Search for the cell housing the specified text and yield its (x, y) center coordinate. 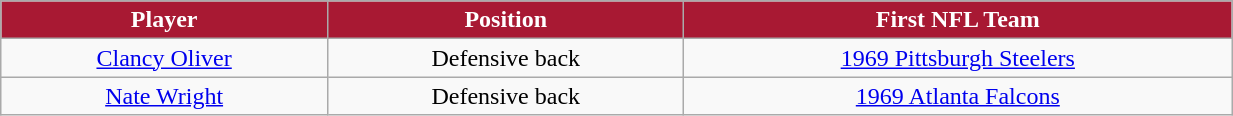
First NFL Team (958, 20)
1969 Pittsburgh Steelers (958, 58)
Player (164, 20)
Position (506, 20)
Nate Wright (164, 96)
Clancy Oliver (164, 58)
1969 Atlanta Falcons (958, 96)
